From the cell containing the given text, extract its center point as [X, Y] coordinate. 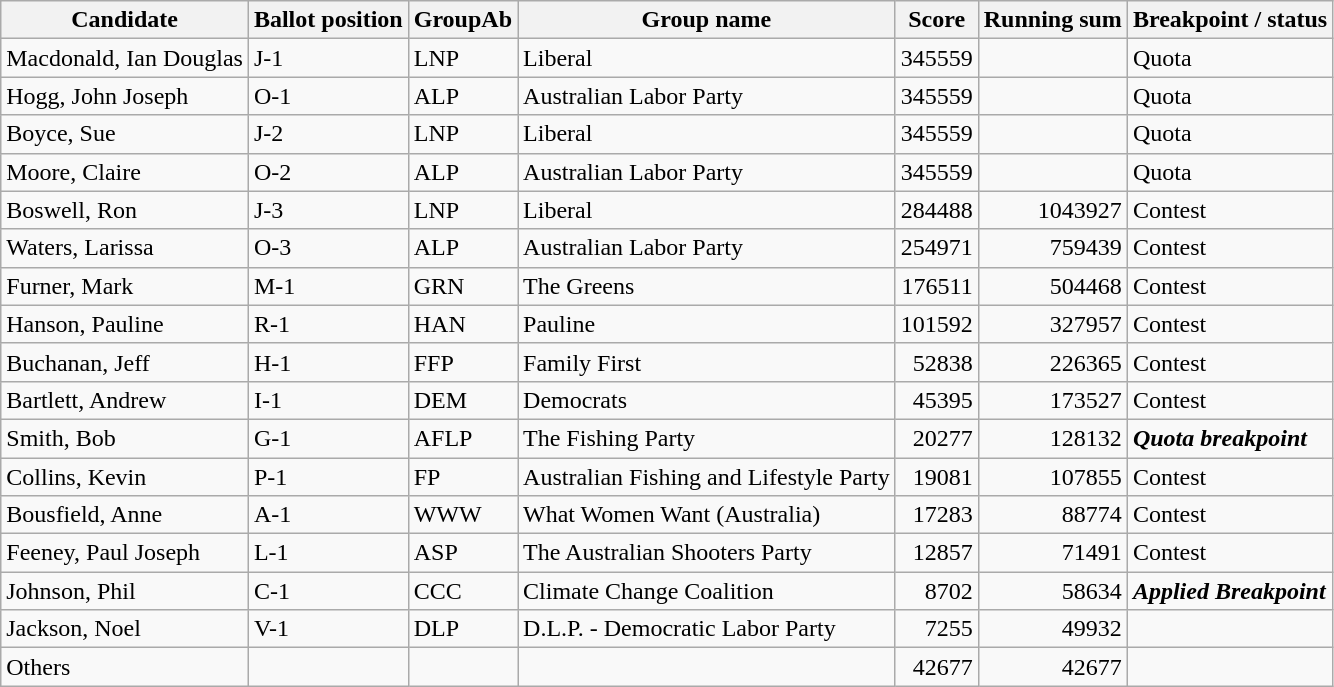
Score [936, 20]
Applied Breakpoint [1230, 591]
176511 [936, 286]
Furner, Mark [125, 286]
The Greens [707, 286]
GRN [462, 286]
V-1 [328, 629]
J-1 [328, 58]
FP [462, 477]
ASP [462, 553]
17283 [936, 515]
P-1 [328, 477]
What Women Want (Australia) [707, 515]
71491 [1052, 553]
CCC [462, 591]
Others [125, 667]
The Fishing Party [707, 438]
1043927 [1052, 210]
58634 [1052, 591]
226365 [1052, 362]
Feeney, Paul Joseph [125, 553]
52838 [936, 362]
GroupAb [462, 20]
49932 [1052, 629]
DEM [462, 400]
Climate Change Coalition [707, 591]
759439 [1052, 248]
O-2 [328, 172]
O-1 [328, 96]
107855 [1052, 477]
L-1 [328, 553]
101592 [936, 324]
H-1 [328, 362]
FFP [462, 362]
A-1 [328, 515]
504468 [1052, 286]
128132 [1052, 438]
R-1 [328, 324]
Jackson, Noel [125, 629]
WWW [462, 515]
Bartlett, Andrew [125, 400]
Hanson, Pauline [125, 324]
45395 [936, 400]
Ballot position [328, 20]
J-3 [328, 210]
Johnson, Phil [125, 591]
J-2 [328, 134]
Bousfield, Anne [125, 515]
Quota breakpoint [1230, 438]
19081 [936, 477]
The Australian Shooters Party [707, 553]
8702 [936, 591]
Breakpoint / status [1230, 20]
88774 [1052, 515]
D.L.P. - Democratic Labor Party [707, 629]
Running sum [1052, 20]
I-1 [328, 400]
Pauline [707, 324]
Hogg, John Joseph [125, 96]
12857 [936, 553]
M-1 [328, 286]
Group name [707, 20]
Collins, Kevin [125, 477]
173527 [1052, 400]
Family First [707, 362]
G-1 [328, 438]
Moore, Claire [125, 172]
Australian Fishing and Lifestyle Party [707, 477]
327957 [1052, 324]
Candidate [125, 20]
O-3 [328, 248]
20277 [936, 438]
Macdonald, Ian Douglas [125, 58]
Boyce, Sue [125, 134]
DLP [462, 629]
Democrats [707, 400]
AFLP [462, 438]
Waters, Larissa [125, 248]
254971 [936, 248]
7255 [936, 629]
284488 [936, 210]
Boswell, Ron [125, 210]
Smith, Bob [125, 438]
C-1 [328, 591]
HAN [462, 324]
Buchanan, Jeff [125, 362]
